Locate the cell with the specified text and output its [x, y] center coordinate. 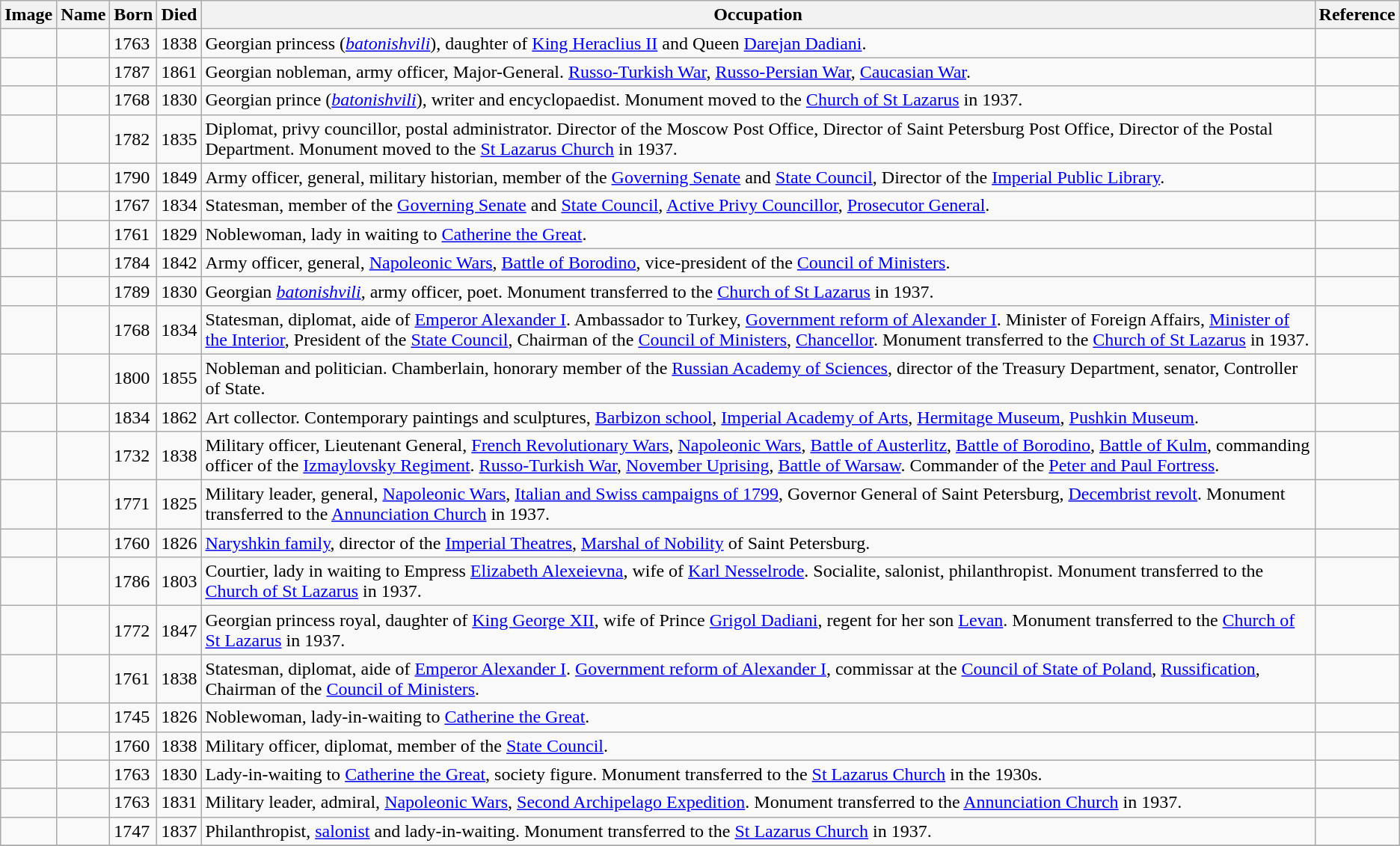
1771 [133, 504]
Military leader, admiral, Napoleonic Wars, Second Archipelago Expedition. Monument transferred to the Annunciation Church in 1937. [758, 803]
Noblewoman, lady in waiting to Catherine the Great. [758, 234]
1790 [133, 177]
Noblewoman, lady-in-waiting to Catherine the Great. [758, 717]
1862 [179, 417]
Died [179, 15]
1800 [133, 378]
1787 [133, 72]
1855 [179, 378]
Georgian nobleman, army officer, Major-General. Russo-Turkish War, Russo-Persian War, Caucasian War. [758, 72]
1837 [179, 831]
Naryshkin family, director of the Imperial Theatres, Marshal of Nobility of Saint Petersburg. [758, 543]
Georgian batonishvili, army officer, poet. Monument transferred to the Church of St Lazarus in 1937. [758, 291]
1829 [179, 234]
Statesman, member of the Governing Senate and State Council, Active Privy Councillor, Prosecutor General. [758, 206]
1825 [179, 504]
1803 [179, 582]
Reference [1357, 15]
Art collector. Contemporary paintings and sculptures, Barbizon school, Imperial Academy of Arts, Hermitage Museum, Pushkin Museum. [758, 417]
1745 [133, 717]
1747 [133, 831]
1847 [179, 630]
Name [84, 15]
1784 [133, 263]
1831 [179, 803]
Military officer, diplomat, member of the State Council. [758, 746]
1849 [179, 177]
Lady-in-waiting to Catherine the Great, society figure. Monument transferred to the St Lazarus Church in the 1930s. [758, 774]
1732 [133, 456]
Georgian prince (batonishvili), writer and encyclopaedist. Monument moved to the Church of St Lazarus in 1937. [758, 100]
Georgian princess (batonishvili), daughter of King Heraclius II and Queen Darejan Dadiani. [758, 43]
1789 [133, 291]
1835 [179, 139]
1786 [133, 582]
Army officer, general, Napoleonic Wars, Battle of Borodino, vice-president of the Council of Ministers. [758, 263]
Image [28, 15]
Occupation [758, 15]
1782 [133, 139]
Born [133, 15]
Philanthropist, salonist and lady-in-waiting. Monument transferred to the St Lazarus Church in 1937. [758, 831]
1767 [133, 206]
Army officer, general, military historian, member of the Governing Senate and State Council, Director of the Imperial Public Library. [758, 177]
1842 [179, 263]
1772 [133, 630]
1861 [179, 72]
